Find where the given text appears and provide that cell's center as [X, Y] coordinate. 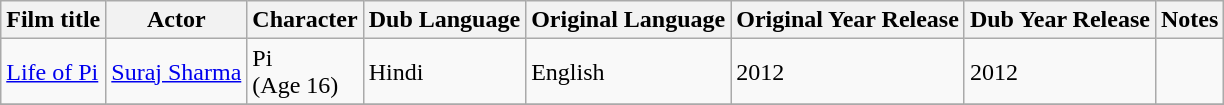
Original Year Release [848, 20]
English [628, 72]
Dub Year Release [1060, 20]
Film title [54, 20]
Dub Language [444, 20]
Pi (Age 16) [305, 72]
Original Language [628, 20]
Notes [1189, 20]
Suraj Sharma [176, 72]
Character [305, 20]
Hindi [444, 72]
Actor [176, 20]
Life of Pi [54, 72]
